Capture the cell that displays the provided text and extract its [x, y] central coordinate. 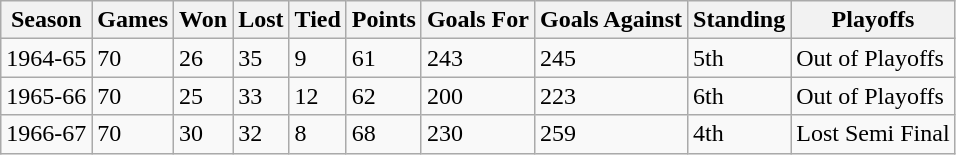
9 [318, 58]
61 [384, 58]
243 [478, 58]
Won [204, 20]
26 [204, 58]
Goals Against [610, 20]
1966-67 [46, 134]
Points [384, 20]
Lost [261, 20]
6th [740, 96]
4th [740, 134]
230 [478, 134]
Goals For [478, 20]
30 [204, 134]
35 [261, 58]
12 [318, 96]
245 [610, 58]
32 [261, 134]
Season [46, 20]
1964-65 [46, 58]
Tied [318, 20]
68 [384, 134]
33 [261, 96]
25 [204, 96]
8 [318, 134]
1965-66 [46, 96]
Lost Semi Final [873, 134]
200 [478, 96]
62 [384, 96]
223 [610, 96]
Playoffs [873, 20]
5th [740, 58]
259 [610, 134]
Games [133, 20]
Standing [740, 20]
